Determine the [X, Y] coordinate at the center of the cell enclosing the given text.  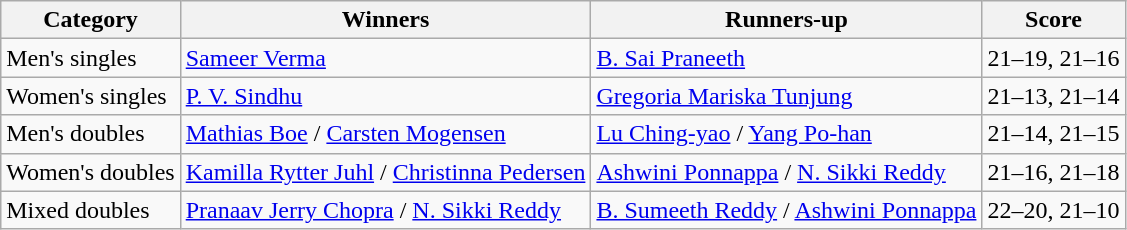
21–19, 21–16 [1054, 58]
Mathias Boe / Carsten Mogensen [386, 134]
Sameer Verma [386, 58]
Kamilla Rytter Juhl / Christinna Pedersen [386, 172]
21–16, 21–18 [1054, 172]
21–14, 21–15 [1054, 134]
Runners-up [786, 20]
Men's singles [90, 58]
Gregoria Mariska Tunjung [786, 96]
22–20, 21–10 [1054, 210]
Category [90, 20]
Men's doubles [90, 134]
P. V. Sindhu [386, 96]
B. Sumeeth Reddy / Ashwini Ponnappa [786, 210]
Women's doubles [90, 172]
B. Sai Praneeth [786, 58]
Score [1054, 20]
Lu Ching-yao / Yang Po-han [786, 134]
Women's singles [90, 96]
21–13, 21–14 [1054, 96]
Winners [386, 20]
Ashwini Ponnappa / N. Sikki Reddy [786, 172]
Pranaav Jerry Chopra / N. Sikki Reddy [386, 210]
Mixed doubles [90, 210]
